Scan for the cell matching the given text and deliver its (x, y) coordinate at center. 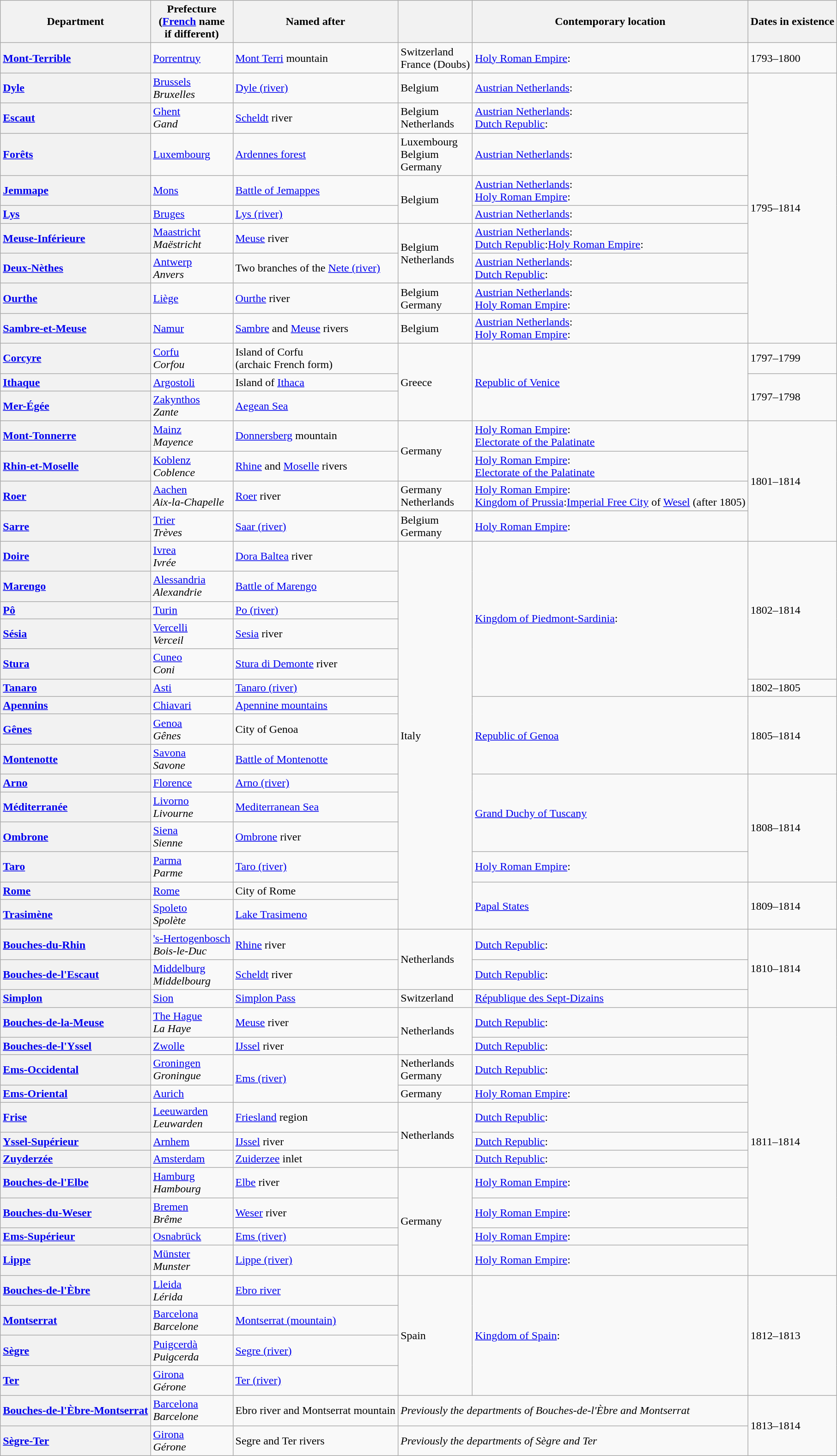
Apennine mountains (315, 705)
GenoaGênes (192, 729)
1810–1814 (792, 968)
City of Genoa (315, 729)
Stura (76, 664)
Island of Ithaca (315, 382)
Sègre (76, 1350)
Porrentruy (192, 58)
Sègre-Ter (76, 1441)
Kingdom of Spain: (611, 1335)
AlessandriaAlexandrie (192, 586)
LivornoLivourne (192, 806)
Ivrea Ivrée (192, 556)
Department (76, 22)
1797–1799 (792, 358)
Holy Roman Empire:Kingdom of Prussia:Imperial Free City of Wesel (after 1805) (611, 496)
Ems-Oriental (76, 1094)
Ebro river and Montserrat mountain (315, 1410)
Ithaque (76, 382)
Rhine river (315, 945)
Spain (435, 1335)
VercelliVerceil (192, 634)
Aegean Sea (315, 406)
Segre and Ter rivers (315, 1441)
République des Sept-Dizains (611, 998)
1813–1814 (792, 1426)
Meuse-Inférieure (76, 238)
Hamburg Hambourg (192, 1182)
Roer (76, 496)
Kingdom of Piedmont-Sardinia: (611, 619)
Donnersberg mountain (315, 436)
TrierTrèves (192, 526)
Bouches-de-l'Èbre (76, 1290)
Turin (192, 610)
Rhine and Moselle rivers (315, 466)
1793–1800 (792, 58)
Ombrone (76, 837)
Battle of Marengo (315, 586)
Marengo (76, 586)
Switzerland (435, 998)
City of Rome (315, 891)
Sésia (76, 634)
Dates in existence (792, 22)
Bouches-de-l'Escaut (76, 974)
Zwolle (192, 1046)
Arno (76, 783)
1812–1813 (792, 1335)
Antwerp Anvers (192, 268)
Ourthe (76, 298)
Bouches-de-l'Elbe (76, 1182)
Gênes (76, 729)
Montserrat (mountain) (315, 1321)
Florence (192, 783)
Trasimène (76, 914)
's-HertogenboschBois-le-Duc (192, 945)
Montenotte (76, 759)
Italy (435, 735)
Po (river) (315, 610)
Bouches-du-Rhin (76, 945)
MiddelburgMiddelbourg (192, 974)
Corcyre (76, 358)
Lake Trasimeno (315, 914)
Stura di Demonte river (315, 664)
Méditerranée (76, 806)
Ghent Gand (192, 118)
1795–1814 (792, 208)
Arno (river) (315, 783)
SwitzerlandFrance (Doubs) (435, 58)
Ems-Occidental (76, 1069)
LeeuwardenLeuwarden (192, 1118)
Namur (192, 328)
Amsterdam (192, 1159)
Asti (192, 688)
Lippe (river) (315, 1261)
Lippe (76, 1261)
Mons (192, 190)
Sambre and Meuse rivers (315, 328)
Elbe river (315, 1182)
Sesia river (315, 634)
Greece (435, 382)
Contemporary location (611, 22)
Bouches-du-Weser (76, 1213)
Sambre-et-Meuse (76, 328)
Taro (76, 867)
SavonaSavone (192, 759)
Montserrat (76, 1321)
Weser river (315, 1213)
MünsterMunster (192, 1261)
Two branches of the Nete (river) (315, 268)
Rhin-et-Moselle (76, 466)
Arnhem (192, 1141)
Dora Baltea river (315, 556)
Ourthe river (315, 298)
Escaut (76, 118)
Tanaro (76, 688)
Taro (river) (315, 867)
Ter (76, 1381)
CuneoConi (192, 664)
Grand Duchy of Tuscany (611, 813)
Roer river (315, 496)
SpoletoSpolète (192, 914)
Saar (river) (315, 526)
PuigcerdàPuigcerda (192, 1350)
Aurich (192, 1094)
Argostoli (192, 382)
Prefecture(French name if different) (192, 22)
1809–1814 (792, 906)
Island of Corfu (archaic French form) (315, 358)
BrusselsBruxelles (192, 88)
Bruges (192, 214)
Ems-Supérieur (76, 1237)
1808–1814 (792, 828)
Mont-Tonnerre (76, 436)
Maastricht Maëstricht (192, 238)
Ombrone river (315, 837)
Mediterranean Sea (315, 806)
Bouches-de-la-Meuse (76, 1022)
Apennins (76, 705)
Liège (192, 298)
1802–1805 (792, 688)
Mer-Égée (76, 406)
Previously the departments of Sègre and Ter (573, 1441)
BremenBrême (192, 1213)
Named after (315, 22)
NetherlandsGermany (435, 1069)
Forêts (76, 154)
1801–1814 (792, 481)
Yssel-Supérieur (76, 1141)
Segre (river) (315, 1350)
Deux-Nèthes (76, 268)
Bouches-de-l'Yssel (76, 1046)
The HagueLa Haye (192, 1022)
Corfu Corfou (192, 358)
Simplon (76, 998)
Simplon Pass (315, 998)
Zuiderzee inlet (315, 1159)
Frise (76, 1118)
Republic of Venice (611, 382)
Dyle (river) (315, 88)
Ebro river (315, 1290)
SienaSienne (192, 837)
LuxembourgBelgiumGermany (435, 154)
Sion (192, 998)
Ter (river) (315, 1381)
Zuyderzée (76, 1159)
Friesland region (315, 1118)
GermanyNetherlands (435, 496)
AachenAix-la-Chapelle (192, 496)
Jemmape (76, 190)
ParmaParme (192, 867)
Doire (76, 556)
1802–1814 (792, 610)
GroningenGroningue (192, 1069)
Battle of Jemappes (315, 190)
1811–1814 (792, 1142)
Lys (river) (315, 214)
Osnabrück (192, 1237)
Republic of Genoa (611, 735)
KoblenzCoblence (192, 466)
Dyle (76, 88)
1805–1814 (792, 735)
Ardennes forest (315, 154)
1797–1798 (792, 397)
Previously the departments of Bouches-de-l'Èbre and Montserrat (573, 1410)
Bouches-de-l'Èbre-Montserrat (76, 1410)
Tanaro (river) (315, 688)
Lys (76, 214)
Mont-Terrible (76, 58)
Battle of Montenotte (315, 759)
Austrian Netherlands:Dutch Republic:Holy Roman Empire: (611, 238)
LleidaLérida (192, 1290)
Mont Terri mountain (315, 58)
MainzMayence (192, 436)
ZakynthosZante (192, 406)
Pô (76, 610)
Chiavari (192, 705)
Sarre (76, 526)
Luxembourg (192, 154)
Papal States (611, 906)
